Scan for the cell matching the given text and deliver its (x, y) coordinate at center. 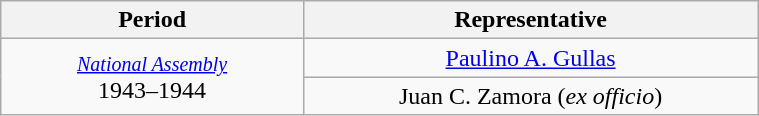
Representative (530, 20)
Period (152, 20)
Paulino A. Gullas (530, 58)
Juan C. Zamora (ex officio) (530, 96)
National Assembly1943–1944 (152, 77)
